Detect which cell encompasses the target text, then output its [x, y] center coordinate. 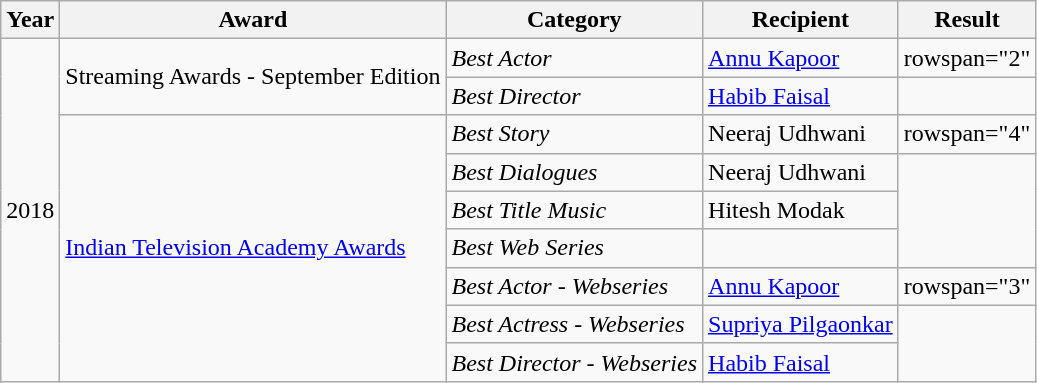
rowspan="4" [967, 134]
Recipient [801, 20]
Best Web Series [574, 248]
Hitesh Modak [801, 210]
2018 [30, 210]
Year [30, 20]
Best Director - Webseries [574, 362]
Best Actress - Webseries [574, 324]
Supriya Pilgaonkar [801, 324]
Best Actor [574, 58]
rowspan="3" [967, 286]
Indian Television Academy Awards [253, 248]
Best Story [574, 134]
Best Director [574, 96]
Best Dialogues [574, 172]
Award [253, 20]
rowspan="2" [967, 58]
Category [574, 20]
Best Actor - Webseries [574, 286]
Best Title Music [574, 210]
Streaming Awards - September Edition [253, 77]
Result [967, 20]
